Find where the given text appears and provide that cell's center as [X, Y] coordinate. 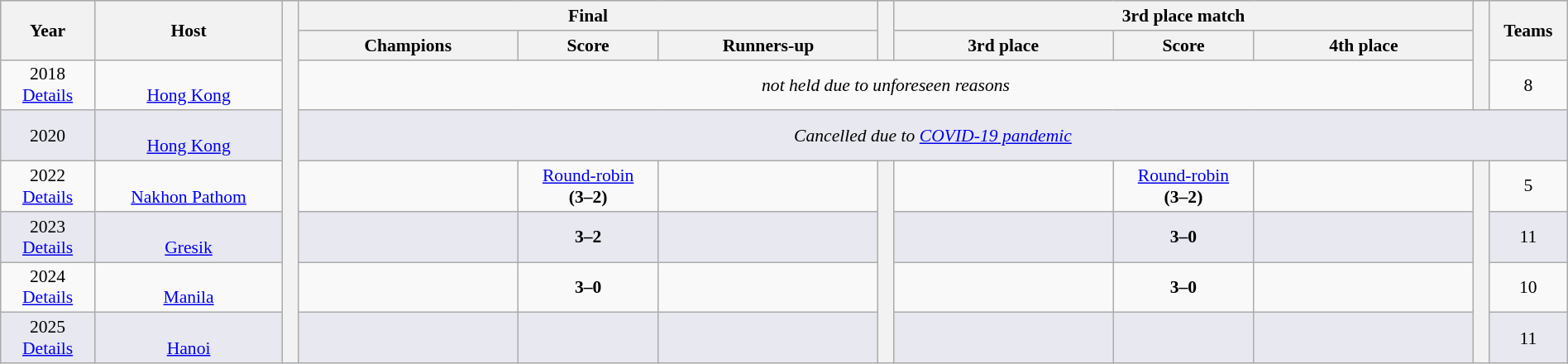
3–2 [588, 237]
Runners-up [767, 45]
2025Details [48, 338]
Hanoi [189, 338]
2023Details [48, 237]
Year [48, 30]
2022Details [48, 187]
2024Details [48, 288]
3rd place match [1184, 16]
10 [1528, 288]
4th place [1363, 45]
Nakhon Pathom [189, 187]
5 [1528, 187]
Cancelled due to COVID-19 pandemic [933, 136]
Champions [409, 45]
Manila [189, 288]
3rd place [1004, 45]
8 [1528, 84]
2020 [48, 136]
Gresik [189, 237]
2018Details [48, 84]
Teams [1528, 30]
not held due to unforeseen reasons [887, 84]
Host [189, 30]
Final [589, 16]
